Pinpoint the cell where the given text exists, returning its [x, y] midpoint coordinate. 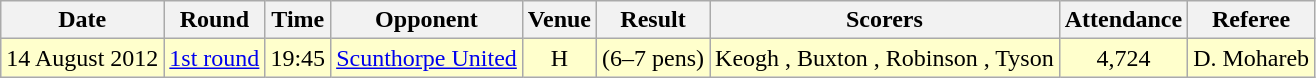
(6–7 pens) [654, 58]
Round [214, 20]
Keogh , Buxton , Robinson , Tyson [885, 58]
D. Mohareb [1252, 58]
Referee [1252, 20]
19:45 [298, 58]
Time [298, 20]
Date [82, 20]
Result [654, 20]
Attendance [1123, 20]
Scunthorpe United [427, 58]
Venue [559, 20]
1st round [214, 58]
Scorers [885, 20]
Opponent [427, 20]
4,724 [1123, 58]
14 August 2012 [82, 58]
H [559, 58]
